Detect which cell encompasses the target text, then output its [X, Y] center coordinate. 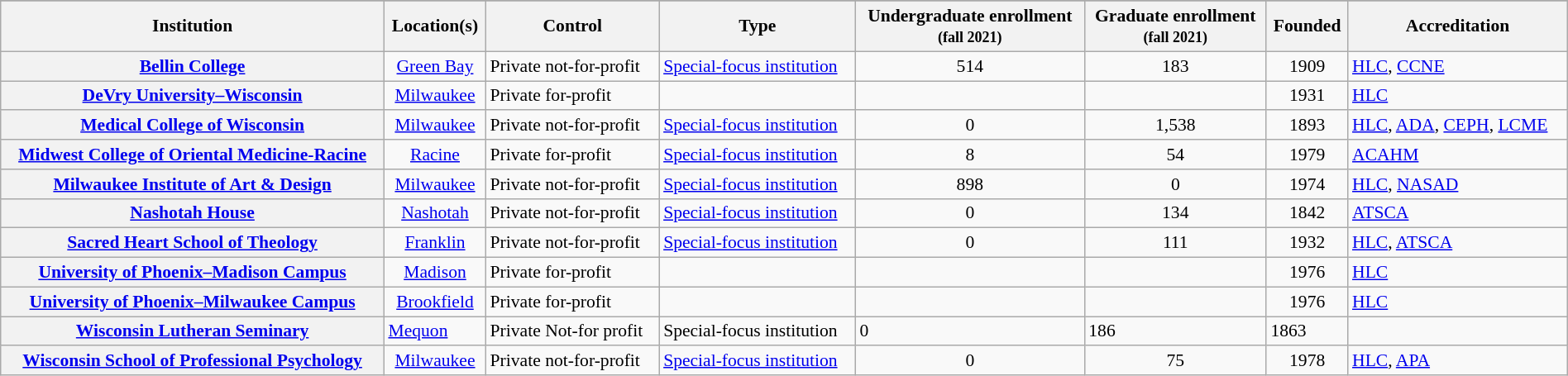
Institution [193, 26]
514 [969, 66]
1978 [1307, 361]
Brookfield [435, 302]
75 [1175, 361]
Undergraduate enrollment(fall 2021) [969, 26]
DeVry University–Wisconsin [193, 96]
Nashotah [435, 213]
HLC, ATSCA [1457, 243]
1932 [1307, 243]
Green Bay [435, 66]
Type [758, 26]
HLC, CCNE [1457, 66]
1,538 [1175, 126]
Franklin [435, 243]
898 [969, 184]
HLC, NASAD [1457, 184]
Founded [1307, 26]
Midwest College of Oriental Medicine-Racine [193, 155]
Wisconsin School of Professional Psychology [193, 361]
Accreditation [1457, 26]
Madison [435, 273]
ACAHM [1457, 155]
ATSCA [1457, 213]
Private Not-for profit [573, 331]
8 [969, 155]
186 [1175, 331]
Bellin College [193, 66]
HLC, APA [1457, 361]
Graduate enrollment(fall 2021) [1175, 26]
Wisconsin Lutheran Seminary [193, 331]
1842 [1307, 213]
Nashotah House [193, 213]
Medical College of Wisconsin [193, 126]
1979 [1307, 155]
1863 [1307, 331]
University of Phoenix–Milwaukee Campus [193, 302]
111 [1175, 243]
1893 [1307, 126]
Racine [435, 155]
Location(s) [435, 26]
54 [1175, 155]
Mequon [435, 331]
Sacred Heart School of Theology [193, 243]
134 [1175, 213]
Milwaukee Institute of Art & Design [193, 184]
1909 [1307, 66]
University of Phoenix–Madison Campus [193, 273]
1931 [1307, 96]
HLC, ADA, CEPH, LCME [1457, 126]
183 [1175, 66]
1974 [1307, 184]
Control [573, 26]
